Detect which cell encompasses the target text, then output its [x, y] center coordinate. 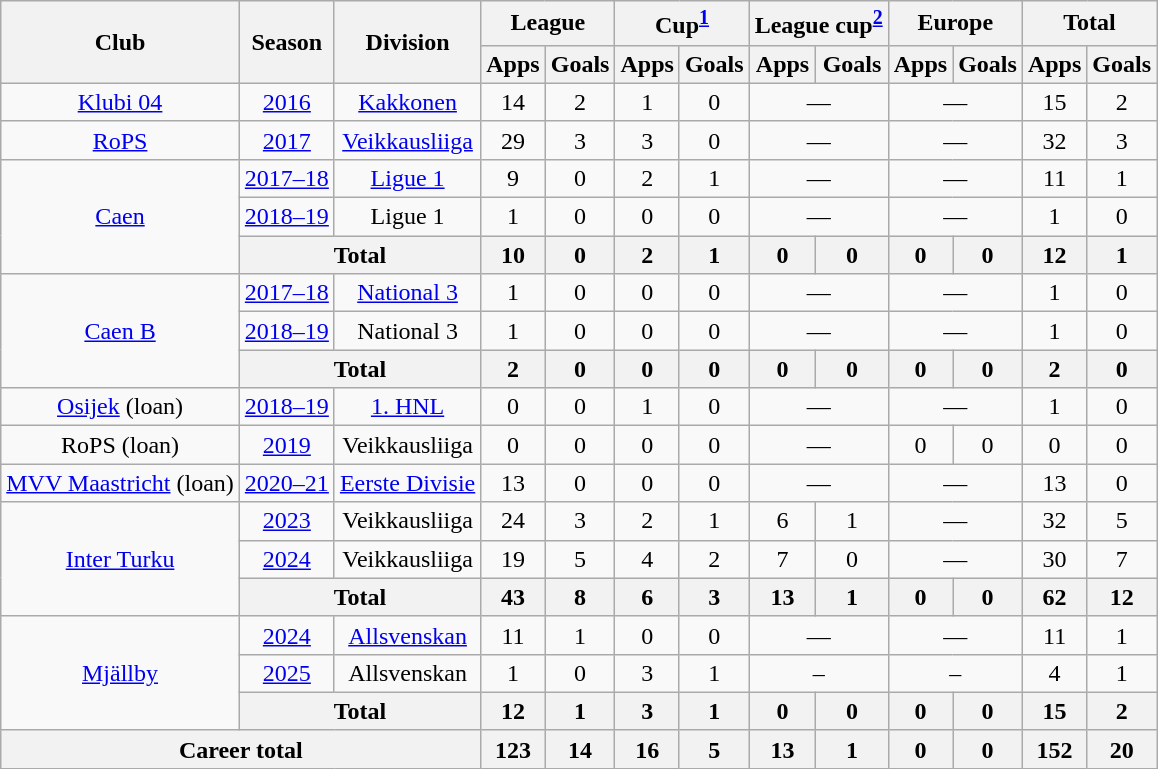
19 [513, 559]
Inter Turku [120, 559]
Cup1 [682, 24]
8 [580, 597]
16 [647, 749]
Osijek (loan) [120, 407]
1. HNL [407, 407]
Klubi 04 [120, 102]
MVV Maastricht (loan) [120, 483]
Division [407, 42]
RoPS [120, 140]
Eerste Divisie [407, 483]
League cup2 [818, 24]
24 [513, 521]
43 [513, 597]
2023 [286, 521]
Club [120, 42]
Season [286, 42]
62 [1054, 597]
29 [513, 140]
2025 [286, 673]
9 [513, 178]
Caen [120, 216]
Caen B [120, 331]
2017 [286, 140]
2020–21 [286, 483]
10 [513, 255]
Career total [241, 749]
Kakkonen [407, 102]
RoPS (loan) [120, 445]
Mjällby [120, 673]
152 [1054, 749]
Europe [955, 24]
20 [1122, 749]
2016 [286, 102]
30 [1054, 559]
League [548, 24]
123 [513, 749]
2019 [286, 445]
